Find where the given text appears and provide that cell's center as [X, Y] coordinate. 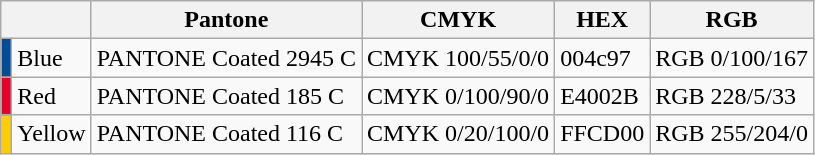
CMYK [458, 20]
HEX [602, 20]
CMYK 0/20/100/0 [458, 134]
Red [52, 96]
PANTONE Coated 2945 C [226, 58]
RGB 255/204/0 [732, 134]
PANTONE Coated 185 C [226, 96]
CMYK 0/100/90/0 [458, 96]
PANTONE Coated 116 C [226, 134]
E4002B [602, 96]
Pantone [226, 20]
004c97 [602, 58]
RGB 228/5/33 [732, 96]
RGB [732, 20]
RGB 0/100/167 [732, 58]
CMYK 100/55/0/0 [458, 58]
FFCD00 [602, 134]
Blue [52, 58]
Yellow [52, 134]
